Capture the cell that displays the provided text and extract its [X, Y] central coordinate. 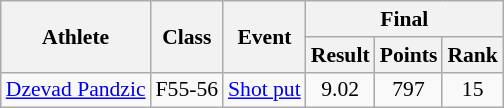
Rank [472, 55]
Shot put [264, 90]
9.02 [340, 90]
Result [340, 55]
Class [187, 36]
Dzevad Pandzic [76, 90]
797 [409, 90]
Final [404, 19]
15 [472, 90]
Event [264, 36]
Points [409, 55]
F55-56 [187, 90]
Athlete [76, 36]
